Scan for the cell matching the given text and deliver its (X, Y) coordinate at center. 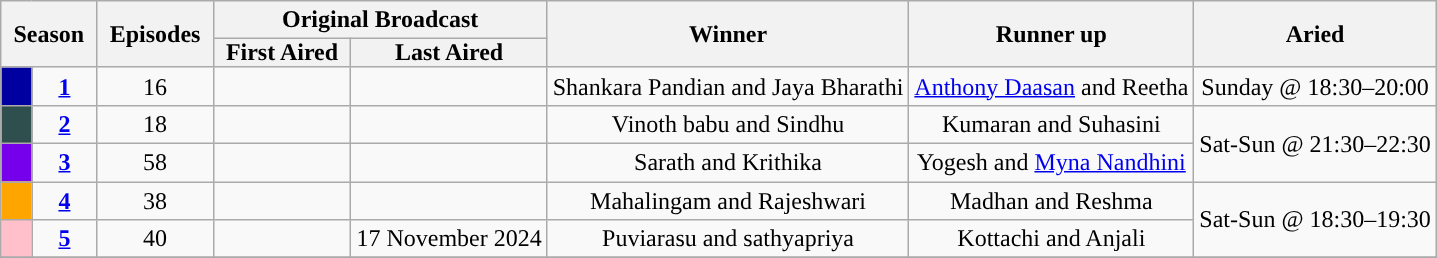
Last Aired (449, 53)
Episodes (155, 34)
Aried (1316, 34)
58 (155, 162)
16 (155, 86)
38 (155, 201)
Sat-Sun @ 21:30–22:30 (1316, 143)
17 November 2024 (449, 239)
2 (64, 124)
Mahalingam and Rajeshwari (728, 201)
Kottachi and Anjali (1052, 239)
40 (155, 239)
Kumaran and Suhasini (1052, 124)
Original Broadcast (380, 20)
Season (49, 34)
Anthony Daasan and Reetha (1052, 86)
Yogesh and Myna Nandhini (1052, 162)
Runner up (1052, 34)
First Aired (282, 53)
Puviarasu and sathyapriya (728, 239)
Shankara Pandian and Jaya Bharathi (728, 86)
1 (64, 86)
Winner (728, 34)
3 (64, 162)
Madhan and Reshma (1052, 201)
Sarath and Krithika (728, 162)
5 (64, 239)
Sunday @ 18:30–20:00 (1316, 86)
Vinoth babu and Sindhu (728, 124)
Sat-Sun @ 18:30–19:30 (1316, 220)
4 (64, 201)
18 (155, 124)
